Identify which cell holds the provided text, then report its (X, Y) central coordinate. 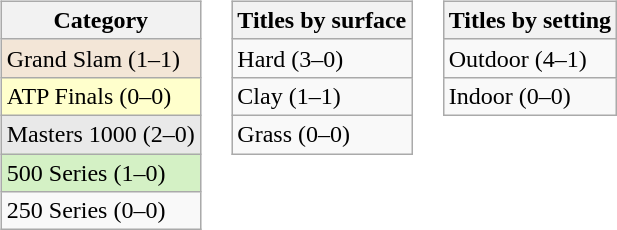
500 Series (1–0) (100, 173)
Titles by surface (322, 20)
ATP Finals (0–0) (100, 96)
Masters 1000 (2–0) (100, 134)
Clay (1–1) (322, 96)
250 Series (0–0) (100, 211)
Grass (0–0) (322, 134)
Grand Slam (1–1) (100, 58)
Titles by setting (530, 20)
Category (100, 20)
Outdoor (4–1) (530, 58)
Indoor (0–0) (530, 96)
Hard (3–0) (322, 58)
